Identify which cell holds the provided text, then report its (x, y) central coordinate. 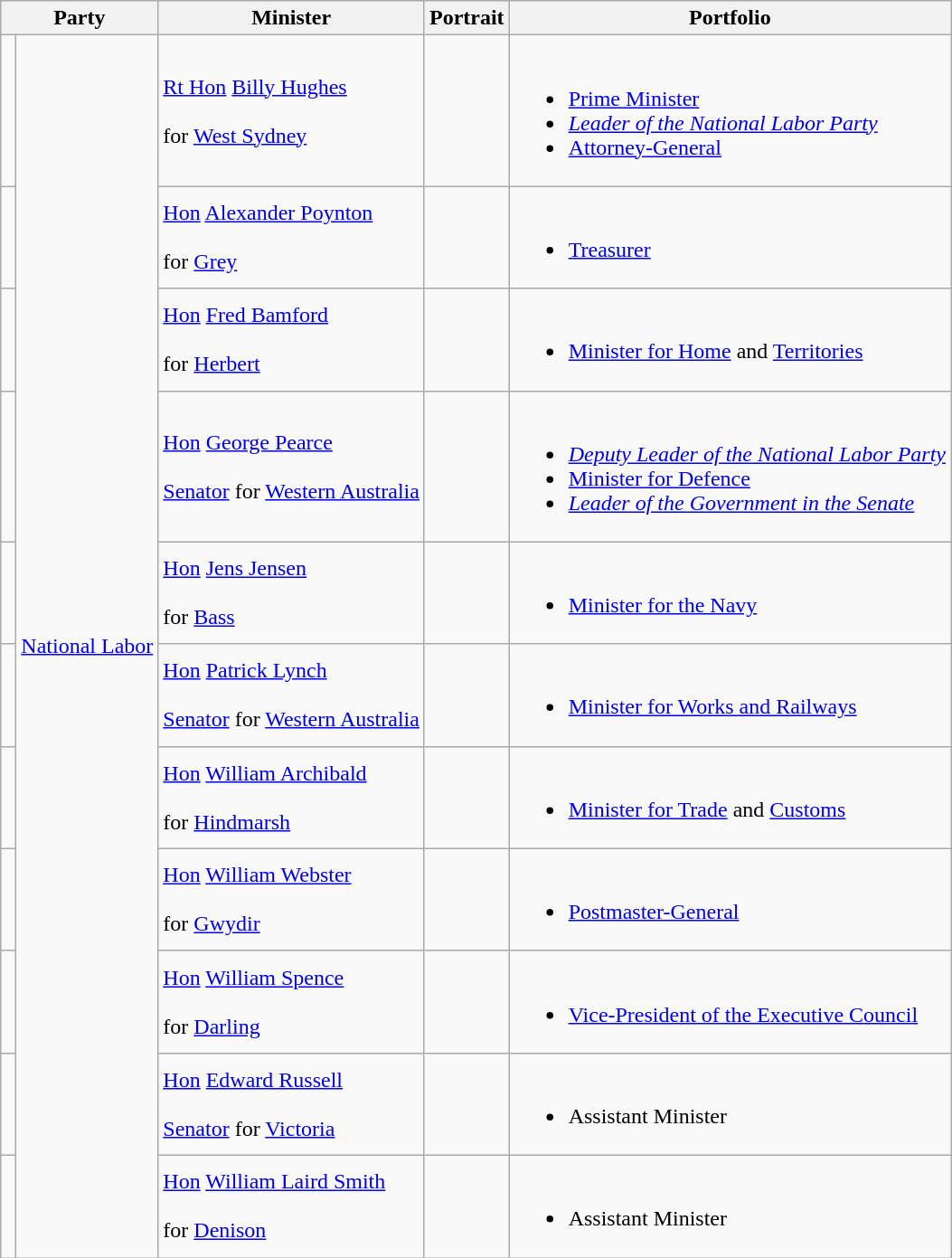
Hon Fred Bamford for Herbert (291, 340)
Minister for the Navy (730, 593)
Hon William Laird Smith for Denison (291, 1206)
Hon Patrick Lynch Senator for Western Australia (291, 695)
Hon William Archibald for Hindmarsh (291, 798)
Hon William Webster for Gwydir (291, 899)
Minister (291, 18)
Treasurer (730, 237)
Postmaster-General (730, 899)
Deputy Leader of the National Labor PartyMinister for DefenceLeader of the Government in the Senate (730, 467)
Hon George Pearce Senator for Western Australia (291, 467)
Prime MinisterLeader of the National Labor PartyAttorney-General (730, 110)
Portrait (467, 18)
Hon William Spence for Darling (291, 1002)
Hon Edward Russell Senator for Victoria (291, 1103)
Hon Jens Jensen for Bass (291, 593)
Party (80, 18)
Minister for Home and Territories (730, 340)
Minister for Works and Railways (730, 695)
Vice-President of the Executive Council (730, 1002)
Hon Alexander Poynton for Grey (291, 237)
National Labor (87, 647)
Portfolio (730, 18)
Minister for Trade and Customs (730, 798)
Rt Hon Billy Hughes for West Sydney (291, 110)
